Find where the given text appears and provide that cell's center as (x, y) coordinate. 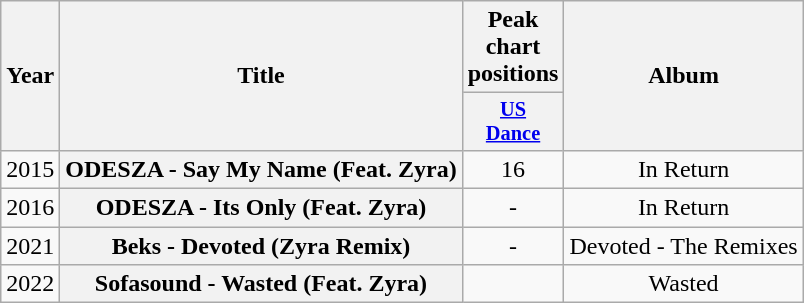
Sofasound - Wasted (Feat. Zyra) (261, 284)
Beks - Devoted (Zyra Remix) (261, 246)
Year (30, 76)
16 (513, 169)
ODESZA - Its Only (Feat. Zyra) (261, 208)
Devoted - The Remixes (684, 246)
Wasted (684, 284)
ODESZA - Say My Name (Feat. Zyra) (261, 169)
Album (684, 76)
2015 (30, 169)
Title (261, 76)
2021 (30, 246)
Peak chart positions (513, 47)
2022 (30, 284)
USDance (513, 122)
2016 (30, 208)
